Identify which cell holds the provided text, then report its [X, Y] central coordinate. 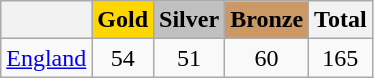
54 [123, 58]
Bronze [267, 20]
Gold [123, 20]
Silver [190, 20]
60 [267, 58]
Total [341, 20]
165 [341, 58]
England [46, 58]
51 [190, 58]
